Locate the cell with the specified text and output its [x, y] center coordinate. 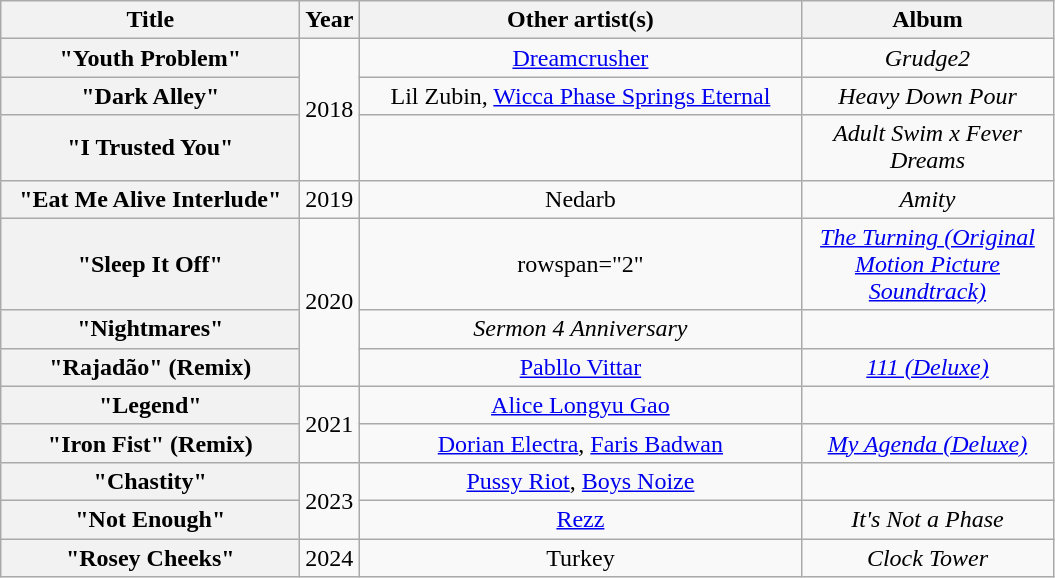
Album [928, 20]
"Legend" [150, 405]
Dorian Electra, Faris Badwan [580, 443]
"Iron Fist" (Remix) [150, 443]
Pussy Riot, Boys Noize [580, 481]
Grudge2 [928, 58]
"Dark Alley" [150, 96]
"Rajadão" (Remix) [150, 367]
My Agenda (Deluxe) [928, 443]
Adult Swim x Fever Dreams [928, 148]
2020 [330, 302]
111 (Deluxe) [928, 367]
Title [150, 20]
"I Trusted You" [150, 148]
Lil Zubin, Wicca Phase Springs Eternal [580, 96]
"Rosey Cheeks" [150, 557]
2021 [330, 424]
It's Not a Phase [928, 519]
Heavy Down Pour [928, 96]
"Youth Problem" [150, 58]
Other artist(s) [580, 20]
Rezz [580, 519]
Amity [928, 199]
rowspan="2" [580, 264]
Turkey [580, 557]
"Sleep It Off" [150, 264]
Alice Longyu Gao [580, 405]
Dreamcrusher [580, 58]
Clock Tower [928, 557]
2019 [330, 199]
"Not Enough" [150, 519]
"Eat Me Alive Interlude" [150, 199]
Year [330, 20]
The Turning (Original Motion Picture Soundtrack) [928, 264]
"Chastity" [150, 481]
2024 [330, 557]
2018 [330, 110]
Sermon 4 Anniversary [580, 329]
Nedarb [580, 199]
"Nightmares" [150, 329]
Pabllo Vittar [580, 367]
2023 [330, 500]
